Extract the [X, Y] coordinate from the center of the cell holding the provided text.  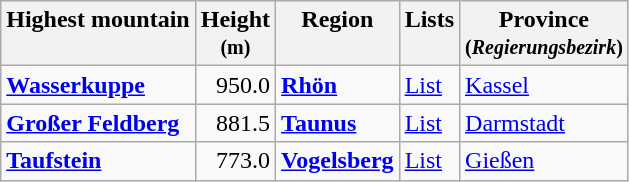
Height(m) [235, 34]
Rhön [338, 85]
Wasserkuppe [98, 85]
Lists [429, 34]
881.5 [235, 123]
Region [338, 34]
Highest mountain [98, 34]
Taunus [338, 123]
Kassel [544, 85]
Großer Feldberg [98, 123]
Gießen [544, 161]
950.0 [235, 85]
773.0 [235, 161]
Taufstein [98, 161]
Province(Regierungsbezirk) [544, 34]
Darmstadt [544, 123]
Vogelsberg [338, 161]
